Capture the cell that displays the provided text and extract its [x, y] central coordinate. 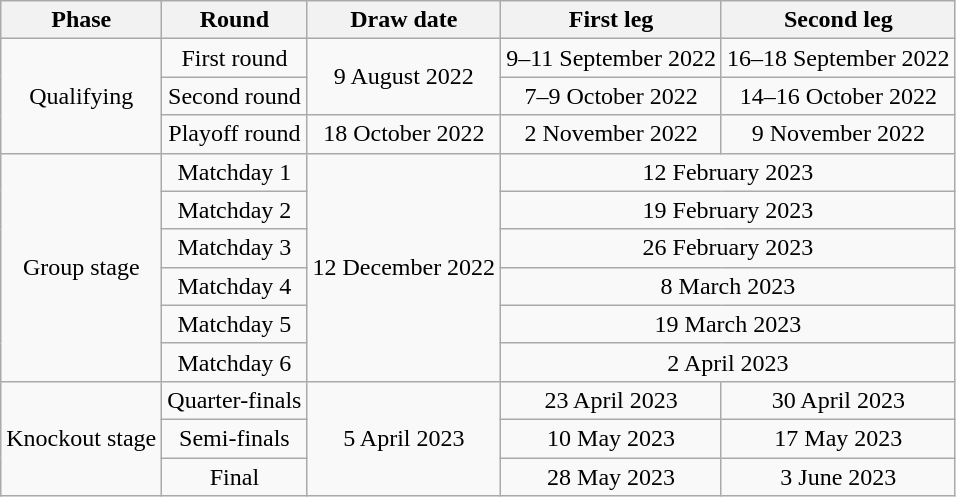
18 October 2022 [404, 134]
Semi-finals [234, 438]
Matchday 2 [234, 210]
Matchday 1 [234, 172]
14–16 October 2022 [838, 96]
3 June 2023 [838, 477]
Matchday 5 [234, 324]
Playoff round [234, 134]
9–11 September 2022 [612, 58]
Draw date [404, 20]
7–9 October 2022 [612, 96]
First round [234, 58]
Matchday 3 [234, 248]
2 November 2022 [612, 134]
10 May 2023 [612, 438]
30 April 2023 [838, 400]
Knockout stage [82, 438]
Round [234, 20]
5 April 2023 [404, 438]
12 December 2022 [404, 267]
17 May 2023 [838, 438]
9 August 2022 [404, 77]
Matchday 6 [234, 362]
19 February 2023 [728, 210]
12 February 2023 [728, 172]
26 February 2023 [728, 248]
16–18 September 2022 [838, 58]
Second leg [838, 20]
8 March 2023 [728, 286]
First leg [612, 20]
Qualifying [82, 96]
Matchday 4 [234, 286]
Quarter-finals [234, 400]
Second round [234, 96]
Group stage [82, 267]
19 March 2023 [728, 324]
2 April 2023 [728, 362]
23 April 2023 [612, 400]
28 May 2023 [612, 477]
Phase [82, 20]
9 November 2022 [838, 134]
Final [234, 477]
